For the text-containing cell, return its midpoint in (X, Y) coordinate format. 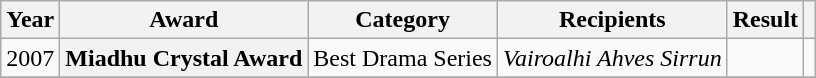
Year (30, 20)
Recipients (612, 20)
2007 (30, 58)
Vairoalhi Ahves Sirrun (612, 58)
Best Drama Series (403, 58)
Result (765, 20)
Award (184, 20)
Miadhu Crystal Award (184, 58)
Category (403, 20)
